Return the [X, Y] coordinate for the center point of the cell that contains the specified text.  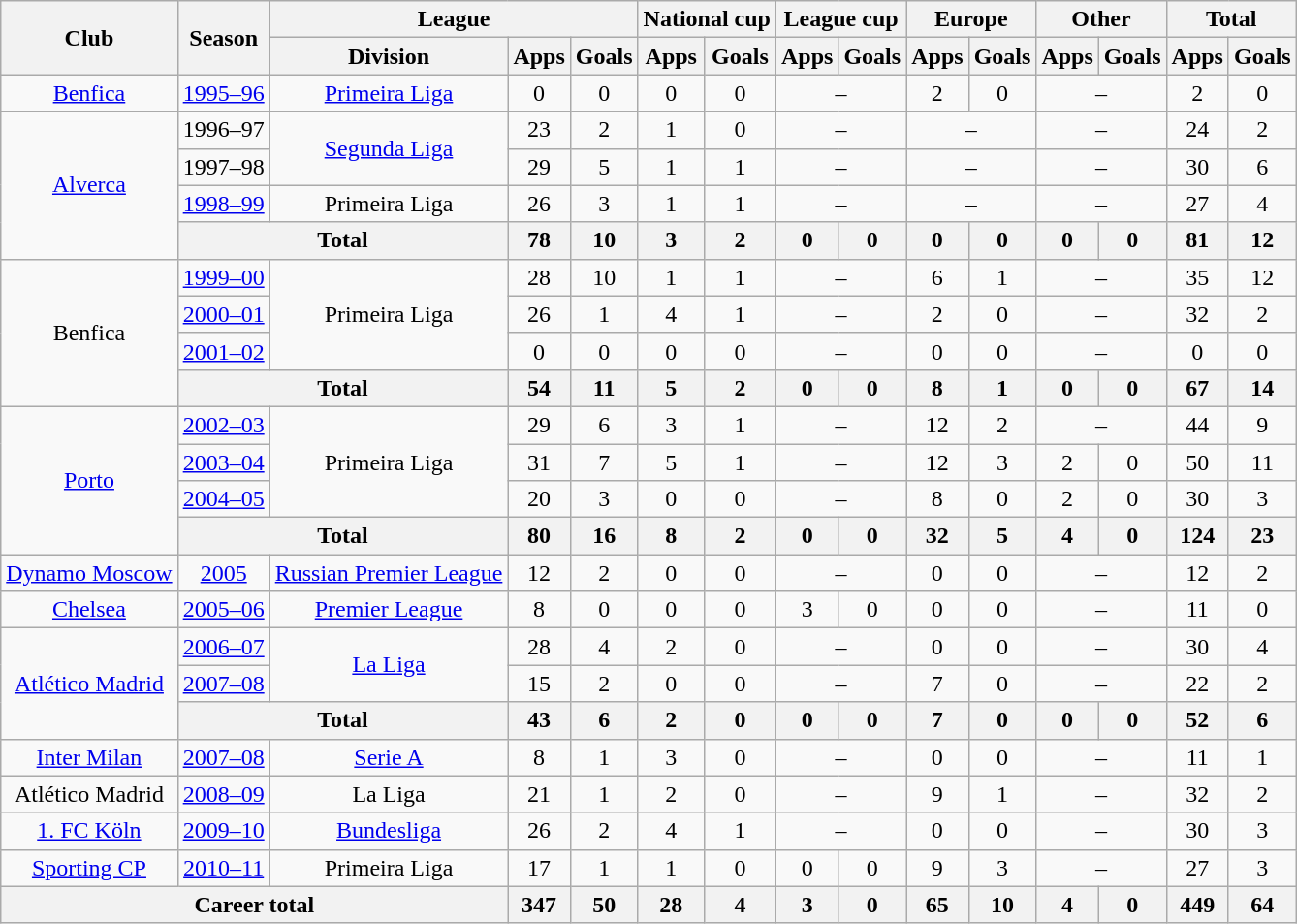
1997–98 [223, 167]
64 [1262, 905]
35 [1197, 277]
1. FC Köln [89, 831]
17 [539, 868]
1995–96 [223, 93]
81 [1197, 240]
52 [1197, 720]
Segunda Liga [389, 148]
Other [1101, 19]
80 [539, 536]
Porto [89, 480]
Bundesliga [389, 831]
16 [604, 536]
15 [539, 684]
Russian Premier League [389, 573]
2009–10 [223, 831]
Inter Milan [89, 757]
2004–05 [223, 499]
44 [1197, 425]
Serie A [389, 757]
Sporting CP [89, 868]
2000–01 [223, 314]
Division [389, 56]
2001–02 [223, 351]
2005–06 [223, 610]
2010–11 [223, 868]
43 [539, 720]
Chelsea [89, 610]
22 [1197, 684]
Alverca [89, 185]
2006–07 [223, 647]
League [454, 19]
2008–09 [223, 794]
2003–04 [223, 462]
21 [539, 794]
2005 [223, 573]
20 [539, 499]
14 [1262, 388]
National cup [707, 19]
124 [1197, 536]
347 [539, 905]
24 [1197, 130]
65 [937, 905]
Season [223, 38]
1996–97 [223, 130]
67 [1197, 388]
Career total [254, 905]
1998–99 [223, 204]
Europe [971, 19]
Premier League [389, 610]
Club [89, 38]
2002–03 [223, 425]
31 [539, 462]
1999–00 [223, 277]
League cup [840, 19]
449 [1197, 905]
Dynamo Moscow [89, 573]
54 [539, 388]
78 [539, 240]
